Capture the cell that displays the provided text and extract its [x, y] central coordinate. 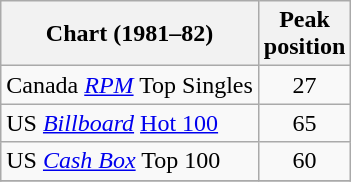
Peakposition [304, 34]
Canada RPM Top Singles [130, 85]
US Billboard Hot 100 [130, 123]
27 [304, 85]
Chart (1981–82) [130, 34]
US Cash Box Top 100 [130, 161]
65 [304, 123]
60 [304, 161]
